Return the [X, Y] coordinate for the center point of the cell that contains the specified text.  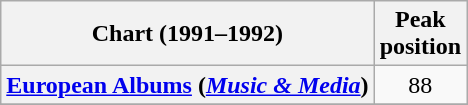
European Albums (Music & Media) [188, 85]
88 [420, 85]
Peakposition [420, 34]
Chart (1991–1992) [188, 34]
